Output the (x, y) coordinate of the center of the cell containing the given text.  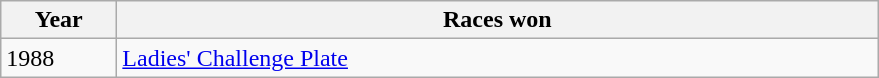
Ladies' Challenge Plate (498, 58)
1988 (59, 58)
Year (59, 20)
Races won (498, 20)
